Extract the [X, Y] coordinate from the center of the cell holding the provided text.  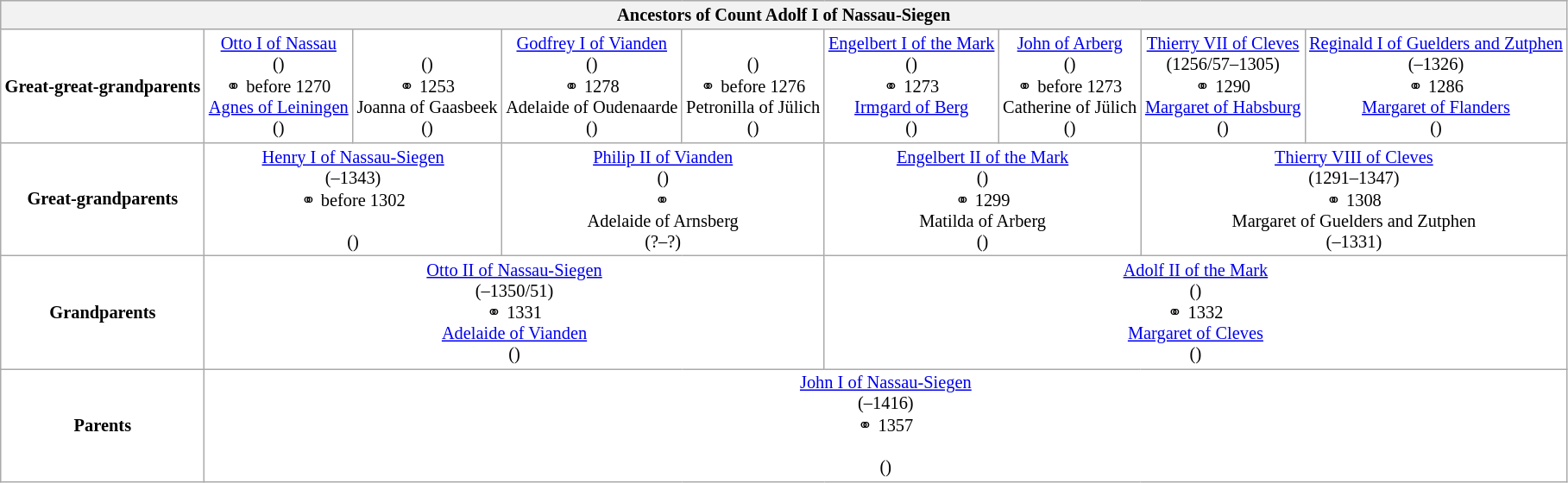
Ancestors of Count Adolf I of Nassau-Siegen [784, 15]
Engelbert I of the Mark()⚭ 1273Irmgard of Berg() [911, 86]
John I of Nassau-Siegen(–1416)⚭ 1357() [885, 424]
John of Arberg()⚭ before 1273Catherine of Jülich() [1070, 86]
Engelbert II of the Mark()⚭ 1299Matilda of Arberg() [982, 198]
Thierry VII of Cleves(1256/57–1305)⚭ 1290Margaret of Habsburg() [1223, 86]
Adolf II of the Mark()⚭ 1332Margaret of Cleves() [1196, 312]
Otto I of Nassau()⚭ before 1270Agnes of Leiningen() [279, 86]
Godfrey I of Vianden()⚭ 1278Adelaide of Oudenaarde() [592, 86]
()⚭ 1253Joanna of Gaasbeek() [428, 86]
Otto II of Nassau-Siegen(–1350/51)⚭ 1331Adelaide of Vianden() [514, 312]
Great-great-grandparents [103, 86]
Philip II of Vianden()⚭Adelaide of Arnsberg(?–?) [663, 198]
Thierry VIII of Cleves(1291–1347)⚭ 1308Margaret of Guelders and Zutphen(–1331) [1354, 198]
()⚭ before 1276Petronilla of Jülich() [753, 86]
Reginald I of Guelders and Zutphen(–1326)⚭ 1286Margaret of Flanders() [1436, 86]
Parents [103, 424]
Grandparents [103, 312]
Great-grandparents [103, 198]
Henry I of Nassau-Siegen(–1343)⚭ before 1302() [353, 198]
